Find where the given text appears and provide that cell's center as [X, Y] coordinate. 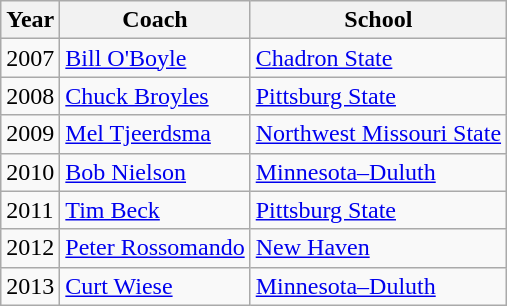
Peter Rossomando [155, 248]
Year [30, 20]
Chadron State [378, 58]
2007 [30, 58]
Coach [155, 20]
2013 [30, 286]
Mel Tjeerdsma [155, 134]
Chuck Broyles [155, 96]
Curt Wiese [155, 286]
Tim Beck [155, 210]
Bob Nielson [155, 172]
2008 [30, 96]
Bill O'Boyle [155, 58]
2012 [30, 248]
2010 [30, 172]
School [378, 20]
2009 [30, 134]
Northwest Missouri State [378, 134]
New Haven [378, 248]
2011 [30, 210]
